Pinpoint the cell where the given text exists, returning its [X, Y] midpoint coordinate. 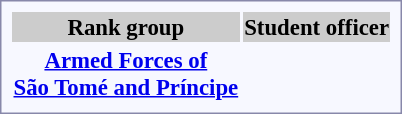
Armed Forces ofSão Tomé and Príncipe [126, 74]
Student officer [317, 27]
Rank group [126, 27]
